Identify which cell holds the provided text, then report its (x, y) central coordinate. 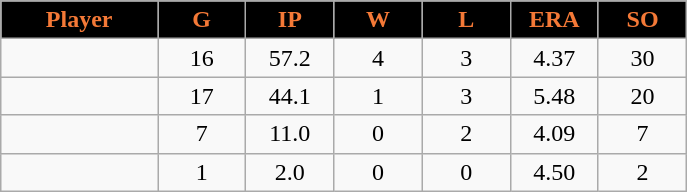
4 (378, 58)
17 (202, 96)
4.50 (554, 172)
20 (642, 96)
G (202, 20)
W (378, 20)
L (466, 20)
Player (80, 20)
IP (290, 20)
5.48 (554, 96)
2.0 (290, 172)
4.37 (554, 58)
SO (642, 20)
30 (642, 58)
16 (202, 58)
44.1 (290, 96)
4.09 (554, 134)
11.0 (290, 134)
57.2 (290, 58)
ERA (554, 20)
